Scan for the cell matching the given text and deliver its (X, Y) coordinate at center. 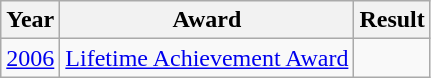
Lifetime Achievement Award (207, 58)
Award (207, 20)
Result (392, 20)
2006 (30, 58)
Year (30, 20)
